Provide the [X, Y] coordinate of the cell's center where the given text is located.  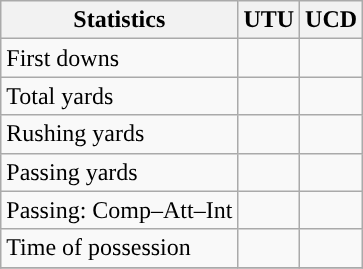
UTU [269, 20]
Total yards [120, 96]
Rushing yards [120, 134]
Statistics [120, 20]
Time of possession [120, 248]
UCD [332, 20]
Passing: Comp–Att–Int [120, 210]
First downs [120, 58]
Passing yards [120, 172]
